Detect which cell encompasses the target text, then output its [x, y] center coordinate. 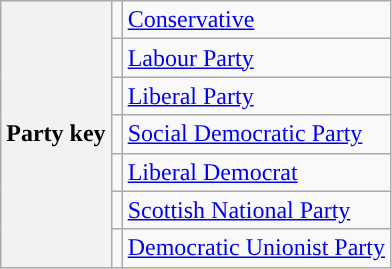
Labour Party [256, 58]
Liberal Party [256, 96]
Democratic Unionist Party [256, 248]
Conservative [256, 20]
Social Democratic Party [256, 134]
Scottish National Party [256, 210]
Party key [56, 134]
Liberal Democrat [256, 172]
